Pinpoint the cell where the given text exists, returning its [x, y] midpoint coordinate. 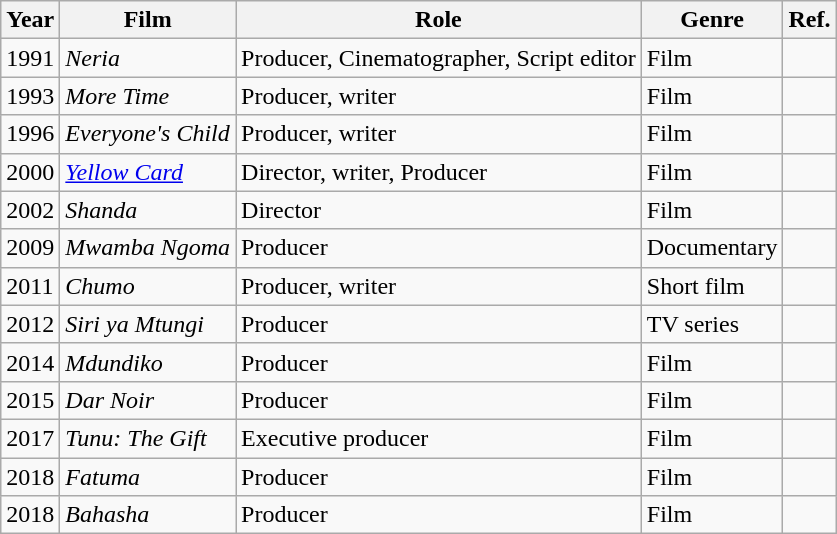
Mdundiko [148, 362]
2009 [30, 248]
2012 [30, 324]
2011 [30, 286]
Producer, Cinematographer, Script editor [439, 58]
Ref. [810, 20]
Everyone's Child [148, 134]
2015 [30, 400]
Documentary [712, 248]
Siri ya Mtungi [148, 324]
Yellow Card [148, 172]
Fatuma [148, 477]
2002 [30, 210]
Neria [148, 58]
Chumo [148, 286]
Director [439, 210]
1993 [30, 96]
Bahasha [148, 515]
Role [439, 20]
More Time [148, 96]
2000 [30, 172]
Tunu: The Gift [148, 438]
Director, writer, Producer [439, 172]
Mwamba Ngoma [148, 248]
Shanda [148, 210]
Genre [712, 20]
2014 [30, 362]
TV series [712, 324]
Dar Noir [148, 400]
1991 [30, 58]
Executive producer [439, 438]
Short film [712, 286]
Year [30, 20]
1996 [30, 134]
2017 [30, 438]
